Identify which cell holds the provided text, then report its [x, y] central coordinate. 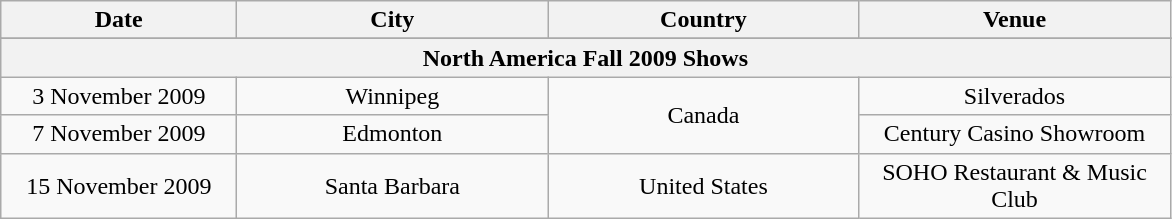
Winnipeg [392, 96]
Country [704, 20]
SOHO Restaurant & Music Club [1014, 186]
Date [119, 20]
3 November 2009 [119, 96]
Century Casino Showroom [1014, 134]
Silverados [1014, 96]
Canada [704, 115]
15 November 2009 [119, 186]
North America Fall 2009 Shows [586, 58]
Santa Barbara [392, 186]
United States [704, 186]
Venue [1014, 20]
City [392, 20]
Edmonton [392, 134]
7 November 2009 [119, 134]
